Locate the cell with the specified text and output its (X, Y) center coordinate. 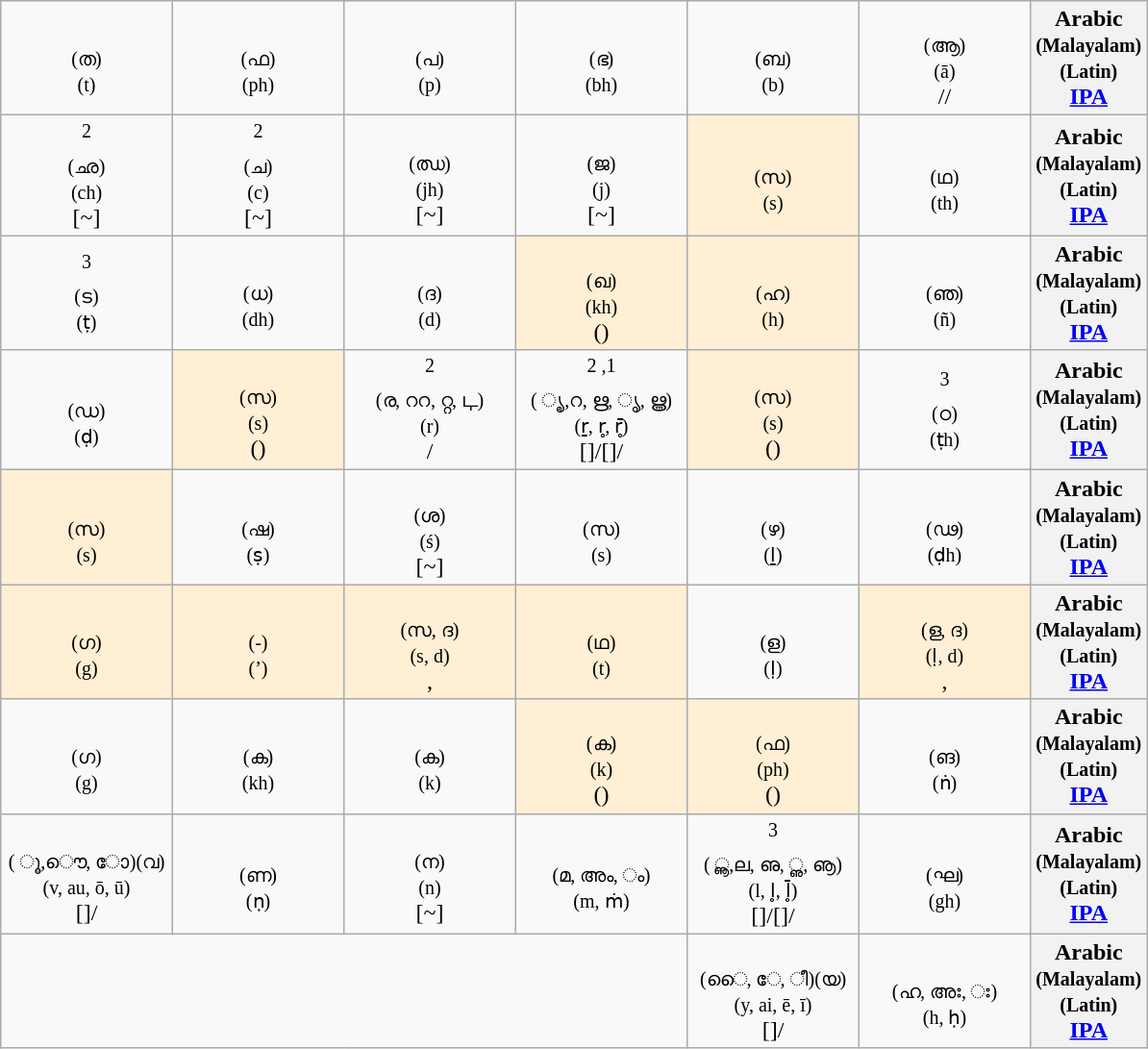
‌(ഥ)(th) (944, 175)
‌(ള, ദ)(ḷ, d), (944, 642)
3‌(ല, ഌ, ൢ, ൡ, ൣ)(l, l̥, l̥̄)/[]/[] (773, 873)
3‌(ട)(ṭ) (87, 292)
‌(ബ)(b) (773, 58)
‌(ഭ)(bh) (601, 58)
‌(ഫ)(ph) (258, 58)
‌(ധ)(dh) (258, 292)
3‌(ഠ)(ṭh) (944, 410)
‌(ഫ)(ph)() (773, 756)
‌(ശ)(ś)[~] (430, 527)
‌(ക)(k)() (601, 756)
‌(ള)(ḷ) (773, 642)
‌(ഝ)(jh)[~] (430, 175)
‌(വ)(ൌ, ോ, ൂ)(v, au, ō, ū)/[] (87, 873)
‌(ആ)(ā)// (944, 58)
‌(ത)(t) (87, 58)
‌(ക)(k) (430, 756)
‌(സ, ദ)(s, d), (430, 642)
2‌(ച)(c)[~] (258, 175)
‌(ഘ)(gh) (944, 873)
‌(ഞ)(ñ) (944, 292)
‌(-)(’) (258, 642)
‌(ങ)(ṅ) (944, 756)
‌(ഡ)(ḍ) (87, 410)
‌(ന)(n)[~] (430, 873)
‌(ഴ)(ḻ) (773, 527)
2‌(ഛ)(ch)[~] (87, 175)
‌(ഷ)(ṣ) (258, 527)
2‌(ര, ററ, റ്റ, ഺ)(r)/ (430, 410)
‌(ദ)(d) (430, 292)
‌(ജ)(j)[~] (601, 175)
‌(ഖ)(kh)() (601, 292)
‌(പ)(p) (430, 58)
‌(യ)(ൈ, േ, ീ)(y, ai, ē, ī)/[] (773, 990)
‌(മ, അം, ം)(m, ṁ) (601, 873)
‌(ണ)(ṇ) (258, 873)
‌(ഢ)(ḍh) (944, 527)
1, 2‌(റ, ഋ, ൃ, ൠ, ൄ)(ṟ, r̥, r̥̄)/[]/[] (601, 410)
‌(ക)(kh) (258, 756)
‌(ഹ, അഃ, ഃ)(h, ḥ) (944, 990)
‌(ഹ)(h) (773, 292)
‌(ഥ)(t) (601, 642)
